Locate the cell with the specified text and output its (x, y) center coordinate. 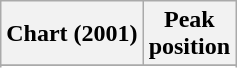
Chart (2001) (72, 34)
Peak position (189, 34)
